Provide the (X, Y) coordinate of the cell's center where the given text is located.  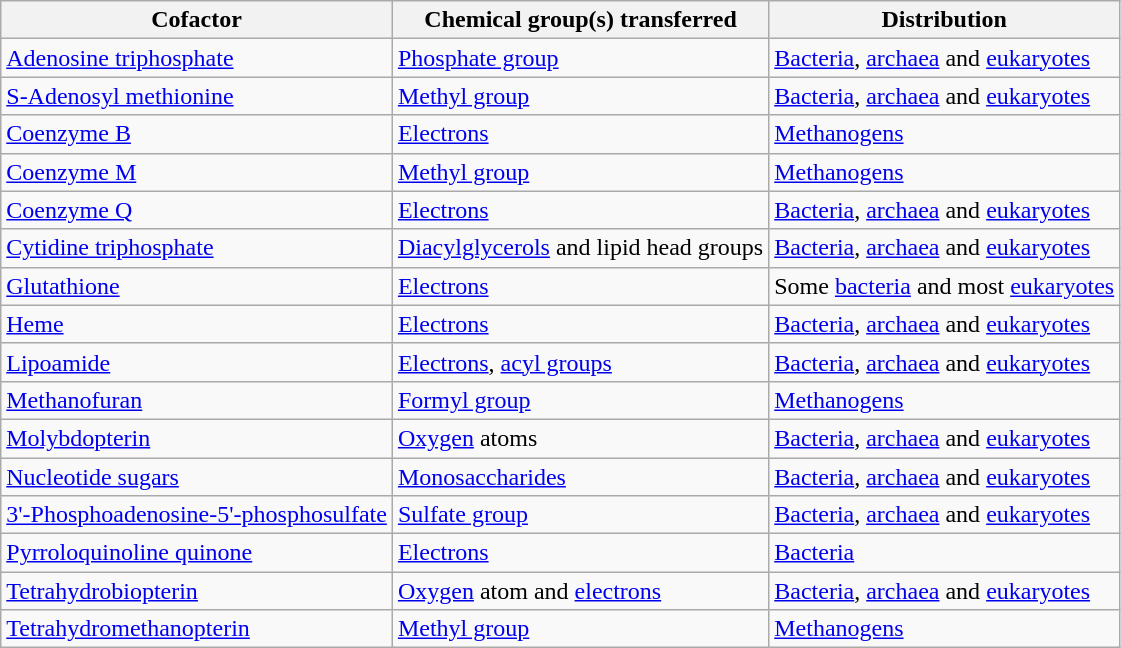
Glutathione (197, 286)
Oxygen atom and electrons (580, 591)
Some bacteria and most eukaryotes (944, 286)
Methanofuran (197, 400)
Diacylglycerols and lipid head groups (580, 248)
Cytidine triphosphate (197, 248)
Nucleotide sugars (197, 477)
Heme (197, 324)
Sulfate group (580, 515)
Bacteria (944, 553)
Monosaccharides (580, 477)
Oxygen atoms (580, 438)
Electrons, acyl groups (580, 362)
Distribution (944, 20)
Coenzyme Q (197, 210)
Molybdopterin (197, 438)
Pyrroloquinoline quinone (197, 553)
S-Adenosyl methionine (197, 96)
Coenzyme B (197, 134)
Cofactor (197, 20)
Formyl group (580, 400)
Lipoamide (197, 362)
Adenosine triphosphate (197, 58)
Phosphate group (580, 58)
3'-Phosphoadenosine-5'-phosphosulfate (197, 515)
Tetrahydromethanopterin (197, 629)
Coenzyme M (197, 172)
Chemical group(s) transferred (580, 20)
Tetrahydrobiopterin (197, 591)
